Pinpoint the cell where the given text exists, returning its (x, y) midpoint coordinate. 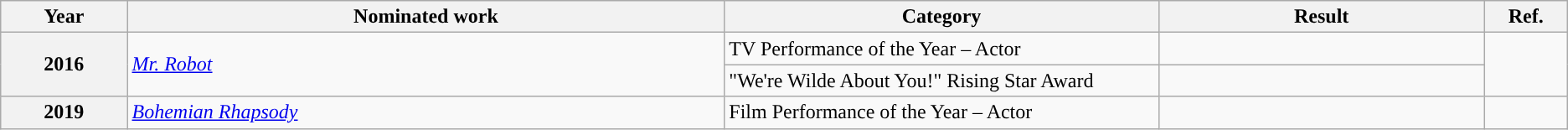
Nominated work (426, 17)
2016 (64, 65)
TV Performance of the Year – Actor (941, 49)
Mr. Robot (426, 65)
Category (941, 17)
"We're Wilde About You!" Rising Star Award (941, 81)
2019 (64, 112)
Bohemian Rhapsody (426, 112)
Year (64, 17)
Film Performance of the Year – Actor (941, 112)
Ref. (1526, 17)
Result (1322, 17)
